Locate the cell with the specified text and output its (x, y) center coordinate. 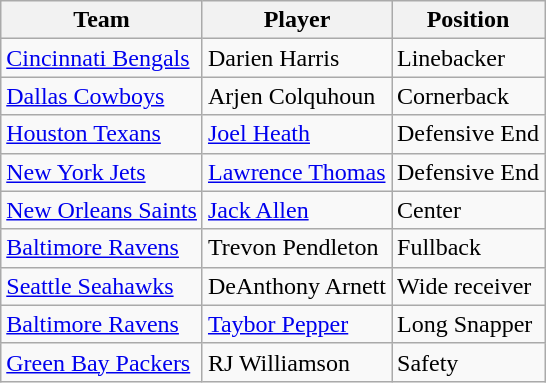
Cincinnati Bengals (102, 58)
Darien Harris (296, 58)
New Orleans Saints (102, 210)
Green Bay Packers (102, 362)
Joel Heath (296, 134)
Trevon Pendleton (296, 248)
Long Snapper (468, 324)
Position (468, 20)
Player (296, 20)
Team (102, 20)
Arjen Colquhoun (296, 96)
Jack Allen (296, 210)
Center (468, 210)
Linebacker (468, 58)
Taybor Pepper (296, 324)
Lawrence Thomas (296, 172)
Houston Texans (102, 134)
Fullback (468, 248)
DeAnthony Arnett (296, 286)
RJ Williamson (296, 362)
Seattle Seahawks (102, 286)
Wide receiver (468, 286)
Cornerback (468, 96)
New York Jets (102, 172)
Safety (468, 362)
Dallas Cowboys (102, 96)
